Scan for the cell matching the given text and deliver its (x, y) coordinate at center. 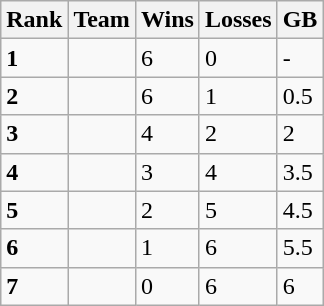
GB (300, 20)
Wins (167, 20)
Rank (34, 20)
Team (102, 20)
4.5 (300, 210)
- (300, 58)
7 (34, 286)
0.5 (300, 96)
Losses (238, 20)
3.5 (300, 172)
5.5 (300, 248)
